Return the (x, y) coordinate for the center point of the cell that contains the specified text.  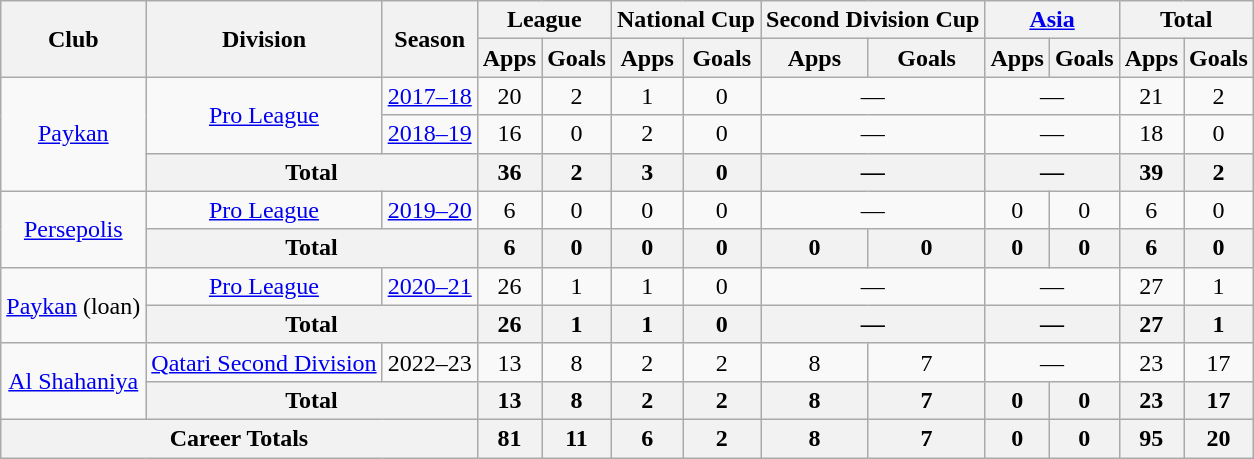
95 (1151, 438)
21 (1151, 96)
Second Division Cup (872, 20)
36 (509, 172)
2022–23 (430, 362)
Paykan (loan) (74, 305)
National Cup (686, 20)
2018–19 (430, 134)
Asia (1052, 20)
Qatari Second Division (264, 362)
Al Shahaniya (74, 381)
16 (509, 134)
Division (264, 39)
3 (647, 172)
81 (509, 438)
Persepolis (74, 229)
Season (430, 39)
2020–21 (430, 286)
39 (1151, 172)
League (544, 20)
2019–20 (430, 210)
18 (1151, 134)
Club (74, 39)
11 (577, 438)
2017–18 (430, 96)
Career Totals (239, 438)
Paykan (74, 134)
